Extract the (x, y) coordinate from the center of the cell holding the provided text.  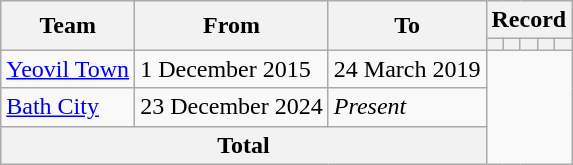
Yeovil Town (68, 69)
Present (407, 107)
From (232, 26)
Record (529, 20)
1 December 2015 (232, 69)
23 December 2024 (232, 107)
Bath City (68, 107)
24 March 2019 (407, 69)
Total (244, 145)
To (407, 26)
Team (68, 26)
